Find where the given text appears and provide that cell's center as (x, y) coordinate. 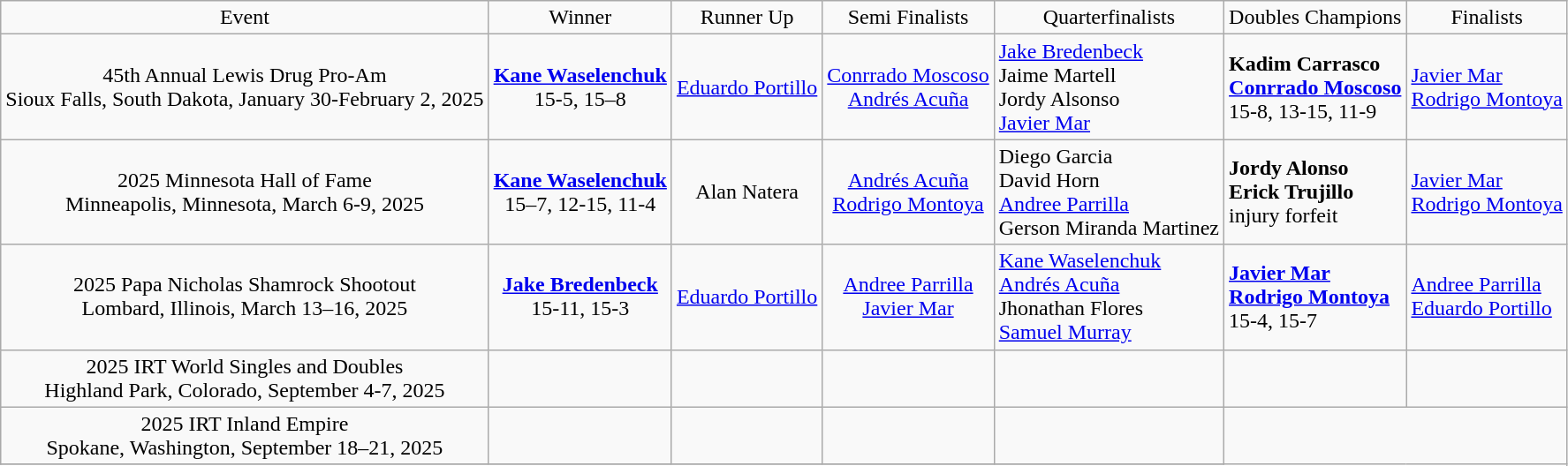
Event (245, 18)
Jake Bredenbeck Jaime Martell Jordy Alsonso Javier Mar (1109, 86)
Jake Bredenbeck15-11, 15-3 (579, 297)
Andrés Acuña Rodrigo Montoya (908, 192)
Semi Finalists (908, 18)
Kane Waselenchuk15-5, 15–8 (579, 86)
Javier Mar Rodrigo Montoya15-4, 15-7 (1315, 297)
Jordy Alonso Erick Trujilloinjury forfeit (1315, 192)
2025 Papa Nicholas Shamrock ShootoutLombard, Illinois, March 13–16, 2025 (245, 297)
Andree Parrilla Javier Mar (908, 297)
Doubles Champions (1315, 18)
Kane Waselenchuk Andrés Acuña Jhonathan Flores Samuel Murray (1109, 297)
Kadim Carrasco Conrrado Moscoso15-8, 13-15, 11-9 (1315, 86)
Kane Waselenchuk15–7, 12-15, 11-4 (579, 192)
2025 IRT Inland EmpireSpokane, Washington, September 18–21, 2025 (245, 436)
Alan Natera (746, 192)
Andree Parrilla Eduardo Portillo (1487, 297)
45th Annual Lewis Drug Pro-AmSioux Falls, South Dakota, January 30-February 2, 2025 (245, 86)
Diego Garcia David Horn Andree Parrilla Gerson Miranda Martinez (1109, 192)
Runner Up (746, 18)
2025 IRT World Singles and DoublesHighland Park, Colorado, September 4-7, 2025 (245, 378)
2025 Minnesota Hall of FameMinneapolis, Minnesota, March 6-9, 2025 (245, 192)
Winner (579, 18)
Conrrado Moscoso Andrés Acuña (908, 86)
Finalists (1487, 18)
Quarterfinalists (1109, 18)
